Determine the [x, y] coordinate at the center of the cell enclosing the given text.  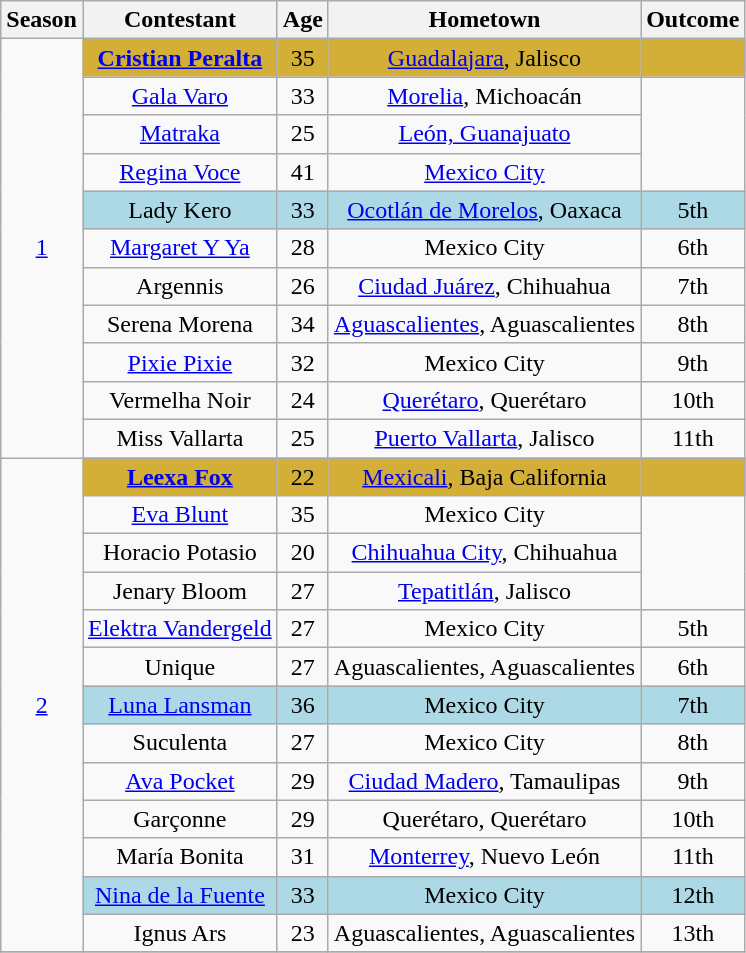
Gala Varo [180, 96]
Suculenta [180, 743]
Cristian Peralta [180, 58]
Morelia, Michoacán [484, 96]
Pixie Pixie [180, 362]
Matraka [180, 134]
Lady Kero [180, 210]
María Bonita [180, 857]
Garçonne [180, 819]
Eva Blunt [180, 515]
28 [302, 248]
Margaret Y Ya [180, 248]
Unique [180, 667]
Serena Morena [180, 324]
12th [693, 895]
Hometown [484, 20]
Ava Pocket [180, 781]
41 [302, 172]
31 [302, 857]
Elektra Vandergeld [180, 629]
Guadalajara, Jalisco [484, 58]
Ocotlán de Morelos, Oaxaca [484, 210]
26 [302, 286]
22 [302, 477]
Mexicali, Baja California [484, 477]
36 [302, 705]
23 [302, 933]
León, Guanajuato [484, 134]
2 [42, 706]
Ciudad Juárez, Chihuahua [484, 286]
Horacio Potasio [180, 553]
Outcome [693, 20]
24 [302, 400]
Season [42, 20]
34 [302, 324]
Age [302, 20]
Leexa Fox [180, 477]
Ciudad Madero, Tamaulipas [484, 781]
Jenary Bloom [180, 591]
Nina de la Fuente [180, 895]
Contestant [180, 20]
Monterrey, Nuevo León [484, 857]
32 [302, 362]
Vermelha Noir [180, 400]
20 [302, 553]
Chihuahua City, Chihuahua [484, 553]
Argennis [180, 286]
Regina Voce [180, 172]
Ignus Ars [180, 933]
Tepatitlán, Jalisco [484, 591]
Luna Lansman [180, 705]
Puerto Vallarta, Jalisco [484, 438]
13th [693, 933]
Miss Vallarta [180, 438]
1 [42, 248]
